Provide the [x, y] coordinate of the cell's center where the given text is located.  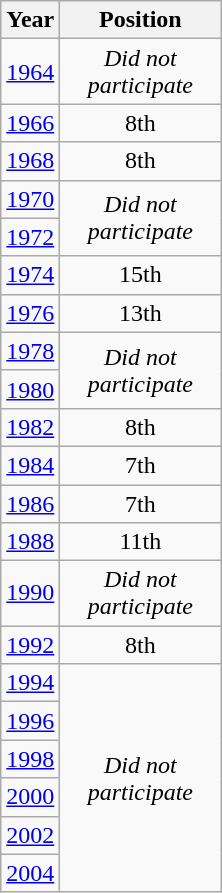
13th [140, 313]
1998 [30, 759]
1992 [30, 645]
1982 [30, 427]
Position [140, 20]
1964 [30, 72]
1972 [30, 237]
1968 [30, 161]
1988 [30, 542]
2000 [30, 797]
2002 [30, 835]
1966 [30, 123]
1976 [30, 313]
1970 [30, 199]
1996 [30, 721]
1978 [30, 351]
1990 [30, 594]
1974 [30, 275]
1980 [30, 389]
1986 [30, 503]
11th [140, 542]
2004 [30, 873]
15th [140, 275]
1994 [30, 683]
Year [30, 20]
1984 [30, 465]
